Output the [x, y] coordinate of the center of the cell containing the given text.  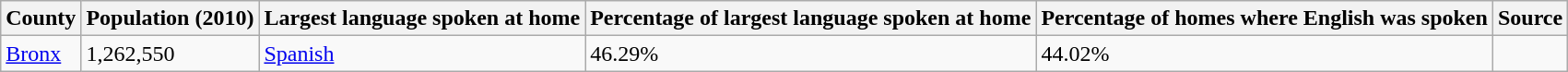
Percentage of largest language spoken at home [811, 18]
44.02% [1265, 54]
1,262,550 [170, 54]
County [41, 18]
Bronx [41, 54]
Spanish [422, 54]
Largest language spoken at home [422, 18]
Percentage of homes where English was spoken [1265, 18]
46.29% [811, 54]
Population (2010) [170, 18]
Source [1530, 18]
